Return the (X, Y) coordinate for the center point of the cell that contains the specified text.  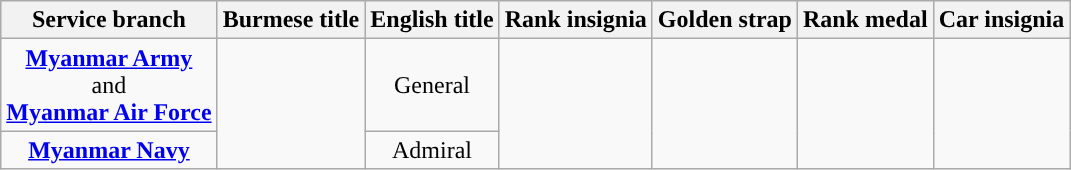
Myanmar Army and Myanmar Air Force (109, 85)
Golden strap (724, 20)
Burmese title (291, 20)
Service branch (109, 20)
English title (432, 20)
Admiral (432, 150)
Myanmar Navy (109, 150)
Car insignia (1002, 20)
Rank medal (865, 20)
Rank insignia (576, 20)
General (432, 85)
